Locate the cell with the specified text and output its (x, y) center coordinate. 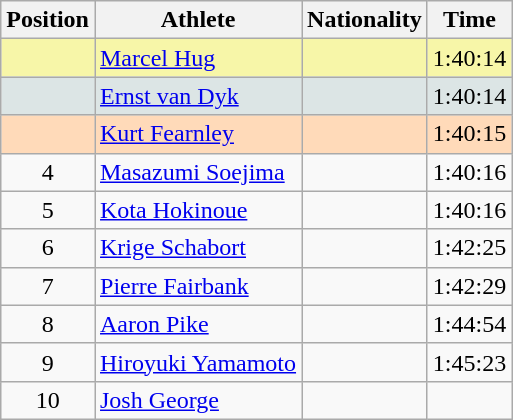
Pierre Fairbank (198, 286)
Marcel Hug (198, 58)
9 (48, 362)
Kota Hokinoue (198, 210)
1:44:54 (469, 324)
5 (48, 210)
8 (48, 324)
1:40:15 (469, 134)
1:42:25 (469, 248)
Position (48, 20)
Hiroyuki Yamamoto (198, 362)
1:42:29 (469, 286)
Aaron Pike (198, 324)
Time (469, 20)
Athlete (198, 20)
Nationality (365, 20)
Ernst van Dyk (198, 96)
Masazumi Soejima (198, 172)
Krige Schabort (198, 248)
Kurt Fearnley (198, 134)
7 (48, 286)
10 (48, 400)
6 (48, 248)
1:45:23 (469, 362)
4 (48, 172)
Josh George (198, 400)
